Pinpoint the cell where the given text exists, returning its (x, y) midpoint coordinate. 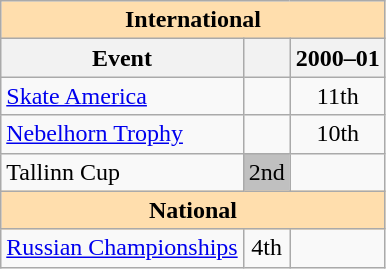
Russian Championships (122, 248)
International (194, 20)
11th (338, 96)
Event (122, 58)
10th (338, 134)
2nd (266, 172)
4th (266, 248)
Nebelhorn Trophy (122, 134)
National (194, 210)
Skate America (122, 96)
2000–01 (338, 58)
Tallinn Cup (122, 172)
